Return the [x, y] coordinate for the center point of the cell that contains the specified text.  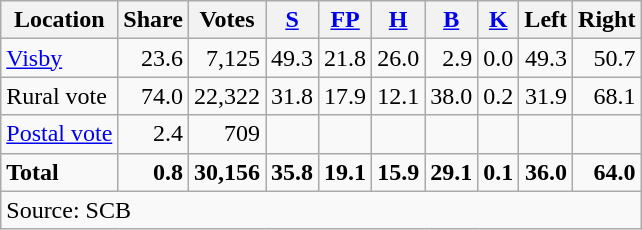
74.0 [154, 96]
30,156 [226, 172]
B [452, 20]
29.1 [452, 172]
35.8 [292, 172]
68.1 [607, 96]
Right [607, 20]
Share [154, 20]
709 [226, 134]
Source: SCB [321, 210]
0.2 [498, 96]
12.1 [398, 96]
2.9 [452, 58]
26.0 [398, 58]
17.9 [346, 96]
Visby [60, 58]
K [498, 20]
21.8 [346, 58]
31.8 [292, 96]
19.1 [346, 172]
50.7 [607, 58]
64.0 [607, 172]
Location [60, 20]
H [398, 20]
2.4 [154, 134]
Total [60, 172]
Votes [226, 20]
31.9 [546, 96]
23.6 [154, 58]
Rural vote [60, 96]
7,125 [226, 58]
FP [346, 20]
36.0 [546, 172]
Postal vote [60, 134]
0.1 [498, 172]
S [292, 20]
0.0 [498, 58]
22,322 [226, 96]
Left [546, 20]
15.9 [398, 172]
38.0 [452, 96]
0.8 [154, 172]
